Scan for the cell matching the given text and deliver its (x, y) coordinate at center. 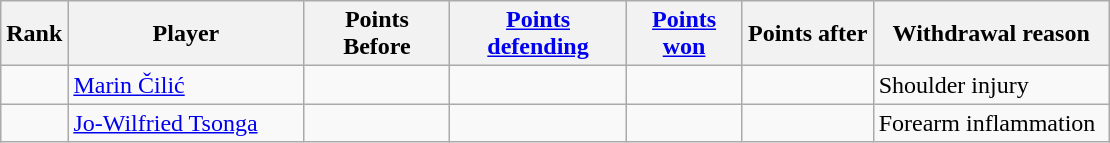
Shoulder injury (991, 85)
Jo-Wilfried Tsonga (186, 123)
Withdrawal reason (991, 34)
Points defending (538, 34)
Player (186, 34)
Forearm inflammation (991, 123)
Points Before (377, 34)
Points after (808, 34)
Points won (684, 34)
Marin Čilić (186, 85)
Rank (34, 34)
